Scan for the cell matching the given text and deliver its (x, y) coordinate at center. 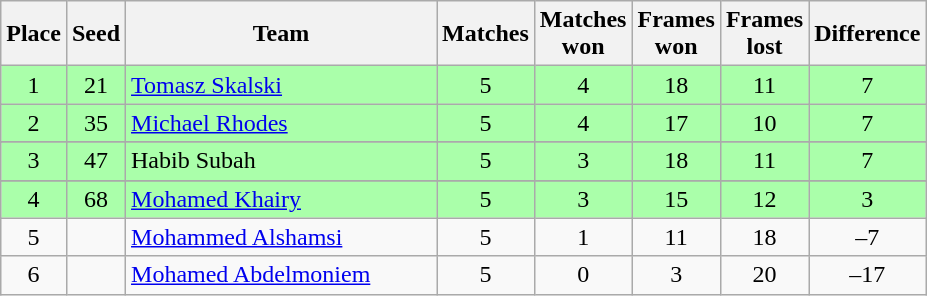
Tomasz Skalski (282, 85)
0 (583, 275)
68 (96, 199)
Mohamed Abdelmoniem (282, 275)
20 (764, 275)
Difference (868, 34)
Frames won (676, 34)
Mohamed Khairy (282, 199)
Frames lost (764, 34)
Habib Subah (282, 161)
–17 (868, 275)
10 (764, 123)
35 (96, 123)
Seed (96, 34)
21 (96, 85)
Place (34, 34)
Mohammed Alshamsi (282, 237)
6 (34, 275)
15 (676, 199)
12 (764, 199)
Michael Rhodes (282, 123)
Matches won (583, 34)
17 (676, 123)
47 (96, 161)
Matches (486, 34)
2 (34, 123)
Team (282, 34)
–7 (868, 237)
